Find where the given text appears and provide that cell's center as [x, y] coordinate. 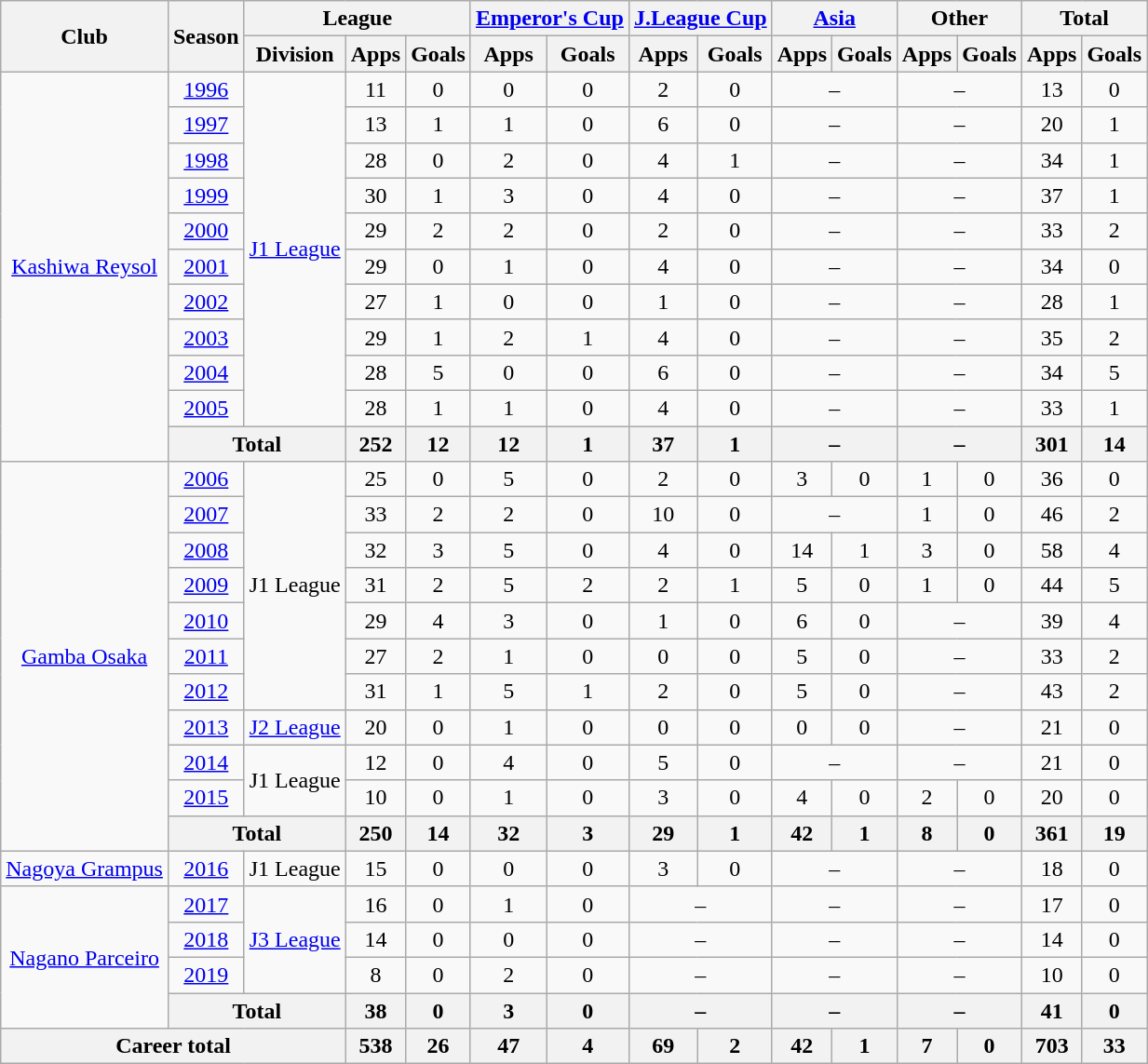
1996 [206, 89]
538 [375, 1046]
47 [508, 1046]
15 [375, 869]
2013 [206, 727]
2012 [206, 692]
2006 [206, 479]
44 [1051, 586]
35 [1051, 337]
2008 [206, 550]
252 [375, 444]
League [358, 19]
1998 [206, 160]
Other [959, 19]
2004 [206, 372]
2015 [206, 798]
2005 [206, 408]
41 [1051, 1010]
43 [1051, 692]
36 [1051, 479]
2017 [206, 904]
703 [1051, 1046]
2014 [206, 762]
19 [1114, 833]
Emperor's Cup [549, 19]
2009 [206, 586]
2010 [206, 621]
2016 [206, 869]
J2 League [294, 727]
26 [439, 1046]
J3 League [294, 939]
69 [663, 1046]
Gamba Osaka [85, 657]
46 [1051, 515]
25 [375, 479]
Career total [173, 1046]
38 [375, 1010]
2003 [206, 337]
Nagano Parceiro [85, 957]
2000 [206, 231]
16 [375, 904]
Asia [834, 19]
2011 [206, 656]
2007 [206, 515]
Nagoya Grampus [85, 869]
J.League Cup [700, 19]
250 [375, 833]
1997 [206, 125]
301 [1051, 444]
Club [85, 36]
1999 [206, 195]
2001 [206, 266]
11 [375, 89]
Season [206, 36]
Kashiwa Reysol [85, 266]
7 [926, 1046]
Division [294, 54]
2018 [206, 939]
2019 [206, 975]
2002 [206, 302]
361 [1051, 833]
18 [1051, 869]
17 [1051, 904]
30 [375, 195]
58 [1051, 550]
39 [1051, 621]
